Capture the cell that displays the provided text and extract its (x, y) central coordinate. 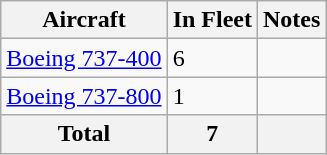
1 (212, 96)
Boeing 737-400 (84, 58)
7 (212, 134)
Aircraft (84, 20)
Notes (292, 20)
Boeing 737-800 (84, 96)
In Fleet (212, 20)
6 (212, 58)
Total (84, 134)
